Detect which cell encompasses the target text, then output its [x, y] center coordinate. 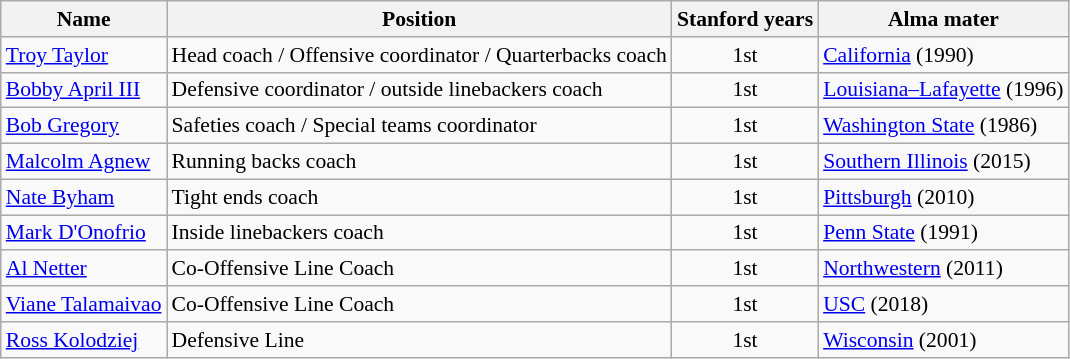
Washington State (1986) [943, 126]
Mark D'Onofrio [84, 233]
Safeties coach / Special teams coordinator [418, 126]
Bob Gregory [84, 126]
Head coach / Offensive coordinator / Quarterbacks coach [418, 55]
Defensive Line [418, 340]
Pittsburgh (2010) [943, 197]
Name [84, 19]
Northwestern (2011) [943, 269]
Southern Illinois (2015) [943, 162]
USC (2018) [943, 304]
Troy Taylor [84, 55]
Ross Kolodziej [84, 340]
Al Netter [84, 269]
Bobby April III [84, 90]
Wisconsin (2001) [943, 340]
Viane Talamaivao [84, 304]
Defensive coordinator / outside linebackers coach [418, 90]
Nate Byham [84, 197]
Louisiana–Lafayette (1996) [943, 90]
Stanford years [745, 19]
Alma mater [943, 19]
California (1990) [943, 55]
Malcolm Agnew [84, 162]
Tight ends coach [418, 197]
Penn State (1991) [943, 233]
Position [418, 19]
Inside linebackers coach [418, 233]
Running backs coach [418, 162]
